Search for the cell housing the specified text and yield its [X, Y] center coordinate. 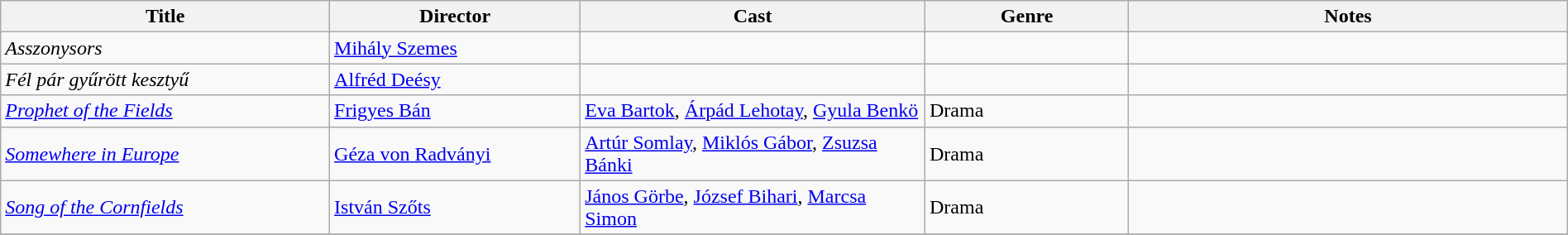
Fél pár gyűrött kesztyű [165, 79]
Title [165, 17]
Eva Bartok, Árpád Lehotay, Gyula Benkö [753, 111]
Prophet of the Fields [165, 111]
Cast [753, 17]
Director [455, 17]
István Szőts [455, 207]
Asszonysors [165, 48]
Frigyes Bán [455, 111]
Song of the Cornfields [165, 207]
Notes [1348, 17]
Mihály Szemes [455, 48]
Artúr Somlay, Miklós Gábor, Zsuzsa Bánki [753, 154]
János Görbe, József Bihari, Marcsa Simon [753, 207]
Somewhere in Europe [165, 154]
Géza von Radványi [455, 154]
Alfréd Deésy [455, 79]
Genre [1026, 17]
